Search for the cell housing the specified text and yield its [X, Y] center coordinate. 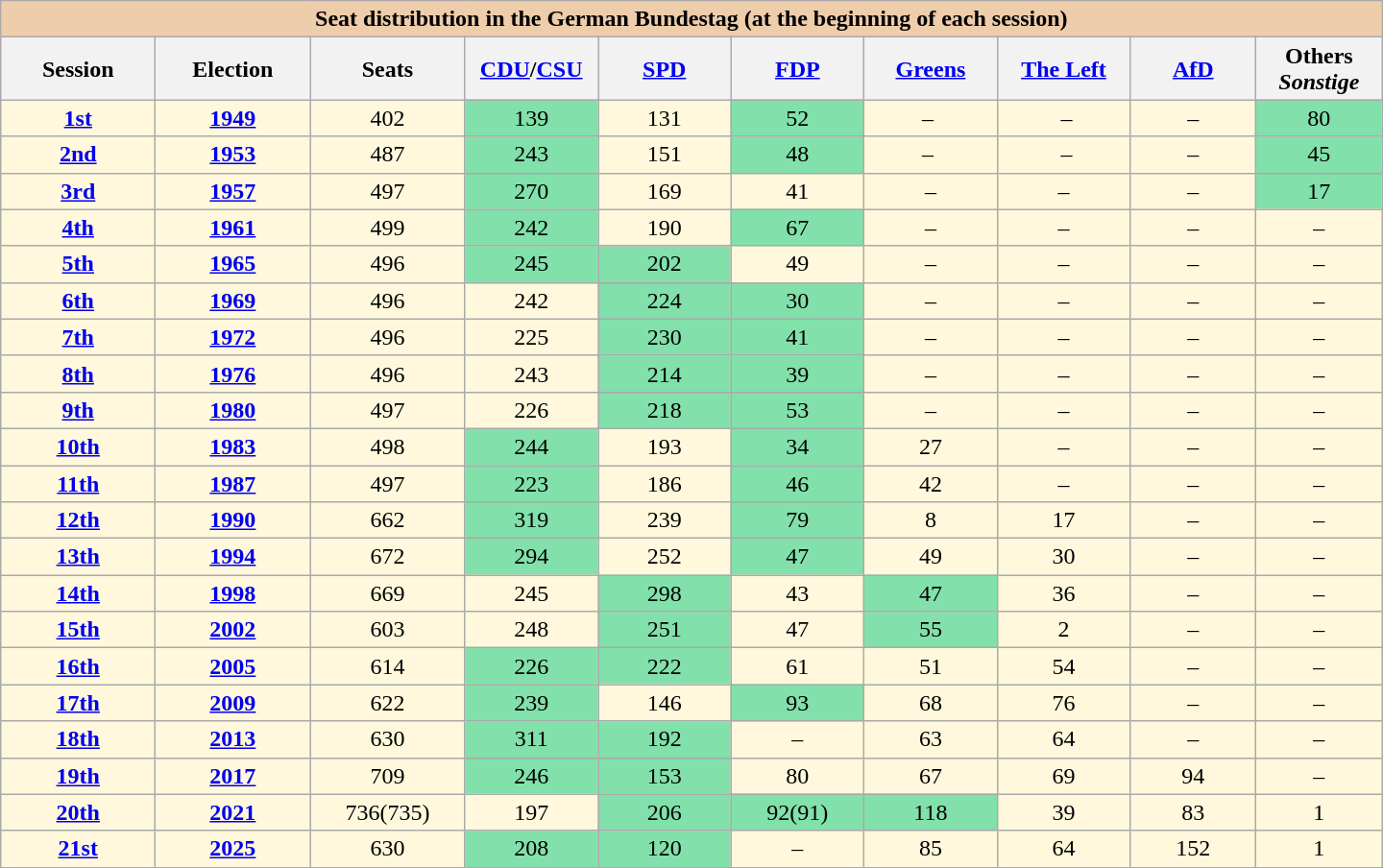
487 [388, 155]
252 [665, 557]
43 [797, 593]
9th [79, 410]
55 [932, 630]
OthersSonstige [1320, 69]
225 [532, 337]
17th [79, 703]
14th [79, 593]
120 [665, 849]
311 [532, 739]
230 [665, 337]
214 [665, 374]
319 [532, 520]
169 [665, 191]
Seats [388, 69]
1994 [232, 557]
69 [1064, 776]
2025 [232, 849]
614 [388, 666]
68 [932, 703]
603 [388, 630]
16th [79, 666]
251 [665, 630]
206 [665, 812]
54 [1064, 666]
92(91) [797, 812]
18th [79, 739]
61 [797, 666]
246 [532, 776]
2009 [232, 703]
139 [532, 118]
152 [1193, 849]
46 [797, 483]
222 [665, 666]
672 [388, 557]
8 [932, 520]
1st [79, 118]
51 [932, 666]
FDP [797, 69]
42 [932, 483]
94 [1193, 776]
3rd [79, 191]
85 [932, 849]
SPD [665, 69]
2002 [232, 630]
53 [797, 410]
1965 [232, 264]
499 [388, 228]
736(735) [388, 812]
244 [532, 446]
1987 [232, 483]
2 [1064, 630]
AfD [1193, 69]
1953 [232, 155]
20th [79, 812]
36 [1064, 593]
19th [79, 776]
Session [79, 69]
45 [1320, 155]
298 [665, 593]
Greens [932, 69]
1957 [232, 191]
192 [665, 739]
186 [665, 483]
2005 [232, 666]
12th [79, 520]
1949 [232, 118]
79 [797, 520]
662 [388, 520]
Election [232, 69]
2017 [232, 776]
7th [79, 337]
197 [532, 812]
63 [932, 739]
118 [932, 812]
10th [79, 446]
2021 [232, 812]
1969 [232, 301]
Seat distribution in the German Bundestag (at the beginning of each session) [691, 19]
218 [665, 410]
669 [388, 593]
498 [388, 446]
131 [665, 118]
248 [532, 630]
13th [79, 557]
153 [665, 776]
270 [532, 191]
5th [79, 264]
8th [79, 374]
151 [665, 155]
6th [79, 301]
1998 [232, 593]
622 [388, 703]
709 [388, 776]
11th [79, 483]
1990 [232, 520]
1980 [232, 410]
4th [79, 228]
1983 [232, 446]
1972 [232, 337]
The Left [1064, 69]
1976 [232, 374]
15th [79, 630]
208 [532, 849]
83 [1193, 812]
224 [665, 301]
93 [797, 703]
402 [388, 118]
52 [797, 118]
146 [665, 703]
294 [532, 557]
2013 [232, 739]
34 [797, 446]
76 [1064, 703]
1961 [232, 228]
193 [665, 446]
202 [665, 264]
21st [79, 849]
48 [797, 155]
190 [665, 228]
CDU/CSU [532, 69]
223 [532, 483]
2nd [79, 155]
27 [932, 446]
